Locate the cell with the specified text and output its (x, y) center coordinate. 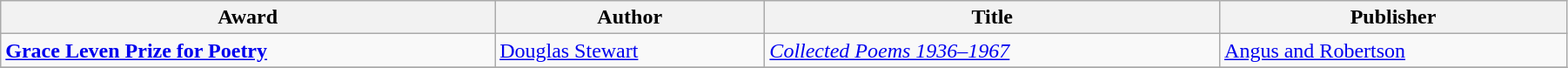
Douglas Stewart (630, 51)
Grace Leven Prize for Poetry (248, 51)
Publisher (1394, 17)
Award (248, 17)
Angus and Robertson (1394, 51)
Title (992, 17)
Collected Poems 1936–1967 (992, 51)
Author (630, 17)
